From the cell containing the given text, extract its center point as (x, y) coordinate. 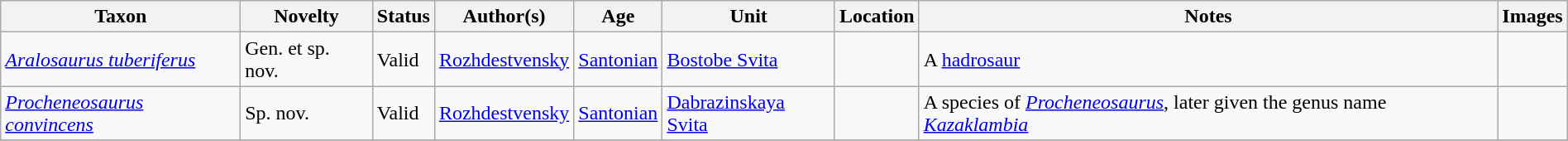
Bostobe Svita (749, 60)
Location (877, 17)
Aralosaurus tuberiferus (121, 60)
Taxon (121, 17)
Author(s) (504, 17)
Notes (1208, 17)
Dabrazinskaya Svita (749, 113)
Procheneosaurus convincens (121, 113)
Status (404, 17)
Images (1532, 17)
A species of Procheneosaurus, later given the genus name Kazaklambia (1208, 113)
Novelty (307, 17)
Unit (749, 17)
Age (619, 17)
Gen. et sp. nov. (307, 60)
Sp. nov. (307, 113)
A hadrosaur (1208, 60)
